Detect which cell encompasses the target text, then output its (X, Y) center coordinate. 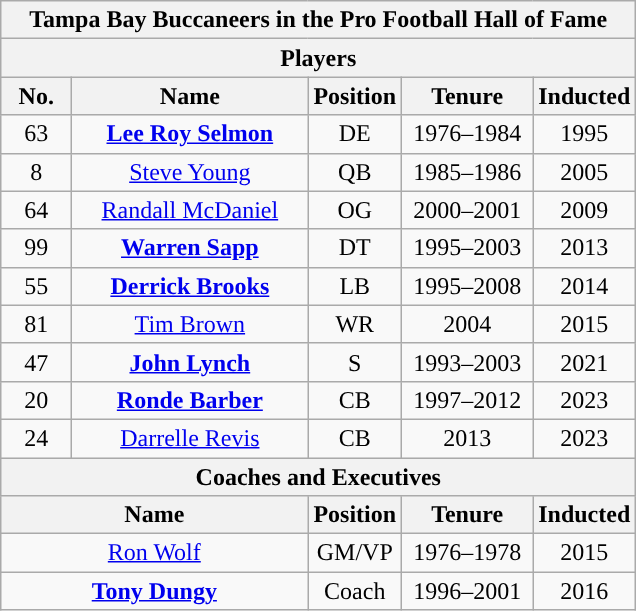
Randall McDaniel (190, 210)
Warren Sapp (190, 248)
WR (355, 324)
1996–2001 (468, 591)
Players (318, 58)
Derrick Brooks (190, 286)
OG (355, 210)
QB (355, 172)
2000–2001 (468, 210)
Ron Wolf (154, 553)
GM/VP (355, 553)
2009 (584, 210)
Tampa Bay Buccaneers in the Pro Football Hall of Fame (318, 20)
1976–1984 (468, 134)
2005 (584, 172)
99 (36, 248)
55 (36, 286)
1995 (584, 134)
Lee Roy Selmon (190, 134)
1995–2008 (468, 286)
John Lynch (190, 362)
Steve Young (190, 172)
1976–1978 (468, 553)
DE (355, 134)
2016 (584, 591)
Coaches and Executives (318, 477)
1993–2003 (468, 362)
2004 (468, 324)
64 (36, 210)
81 (36, 324)
Ronde Barber (190, 400)
S (355, 362)
8 (36, 172)
2021 (584, 362)
Tony Dungy (154, 591)
1995–2003 (468, 248)
2014 (584, 286)
Darrelle Revis (190, 438)
20 (36, 400)
1997–2012 (468, 400)
63 (36, 134)
1985–1986 (468, 172)
24 (36, 438)
47 (36, 362)
LB (355, 286)
Tim Brown (190, 324)
DT (355, 248)
Coach (355, 591)
No. (36, 96)
